Output the (x, y) coordinate of the center of the cell containing the given text.  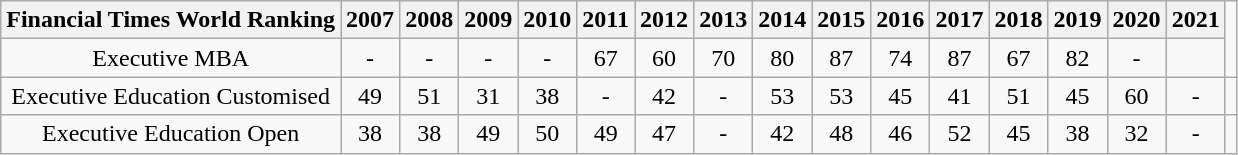
31 (488, 96)
2019 (1078, 20)
47 (664, 134)
2012 (664, 20)
46 (900, 134)
70 (724, 58)
Financial Times World Ranking (171, 20)
2020 (1136, 20)
2014 (782, 20)
2015 (842, 20)
Executive Education Open (171, 134)
80 (782, 58)
2013 (724, 20)
2017 (960, 20)
48 (842, 134)
2016 (900, 20)
2007 (370, 20)
2011 (606, 20)
2009 (488, 20)
74 (900, 58)
50 (548, 134)
2010 (548, 20)
82 (1078, 58)
2021 (1196, 20)
2008 (430, 20)
52 (960, 134)
41 (960, 96)
Executive MBA (171, 58)
Executive Education Customised (171, 96)
2018 (1018, 20)
32 (1136, 134)
